Identify which cell holds the provided text, then report its [x, y] central coordinate. 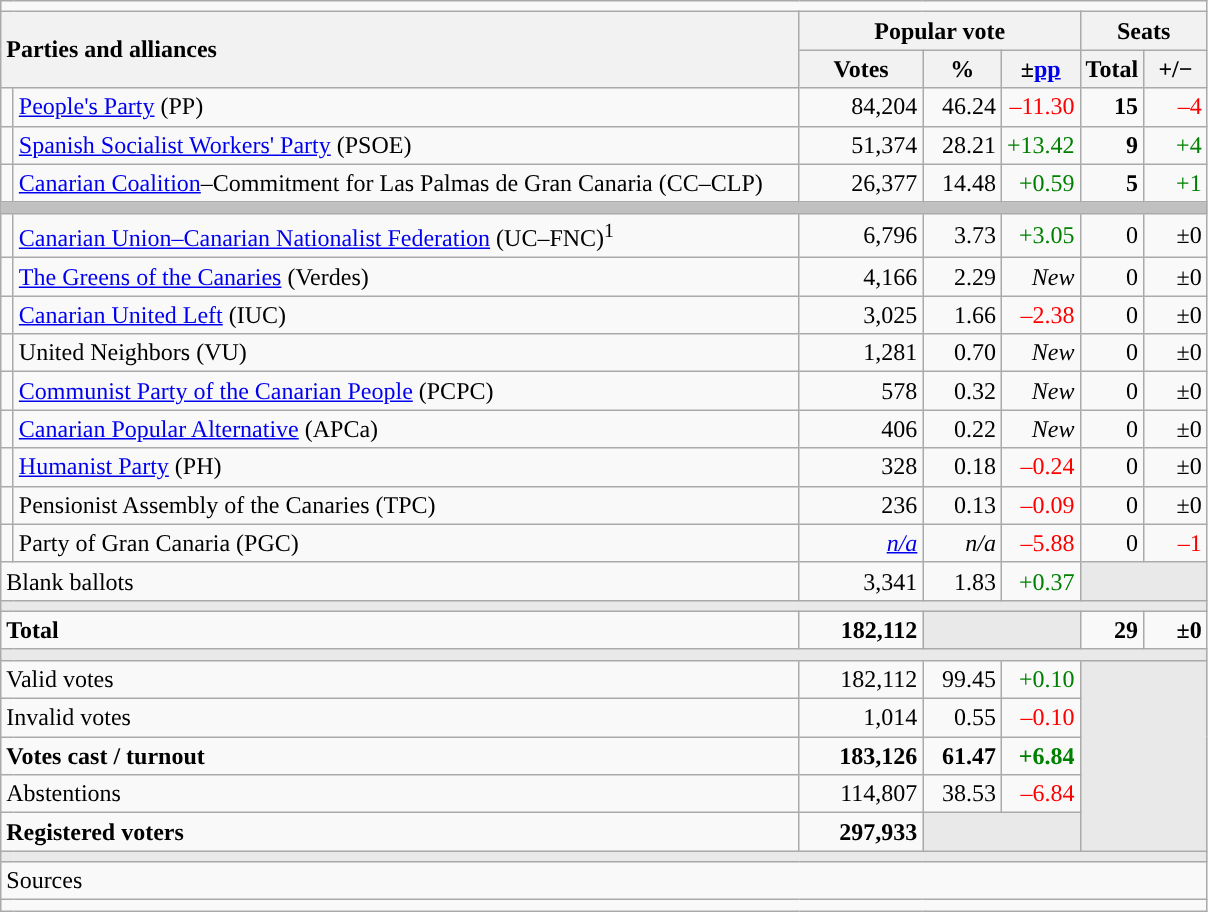
183,126 [861, 756]
Parties and alliances [400, 50]
9 [1112, 145]
Humanist Party (PH) [406, 467]
Communist Party of the Canarian People (PCPC) [406, 391]
0.70 [962, 353]
+1 [1176, 183]
Pensionist Assembly of the Canaries (TPC) [406, 505]
+4 [1176, 145]
–4 [1176, 107]
Abstentions [400, 794]
5 [1112, 183]
Votes cast / turnout [400, 756]
1.83 [962, 581]
–2.38 [1040, 315]
Popular vote [940, 31]
236 [861, 505]
4,166 [861, 277]
United Neighbors (VU) [406, 353]
–5.88 [1040, 543]
0.55 [962, 718]
–1 [1176, 543]
114,807 [861, 794]
6,796 [861, 236]
+0.10 [1040, 679]
3,025 [861, 315]
Seats [1144, 31]
Invalid votes [400, 718]
Canarian Coalition–Commitment for Las Palmas de Gran Canaria (CC–CLP) [406, 183]
Canarian Union–Canarian Nationalist Federation (UC–FNC)1 [406, 236]
26,377 [861, 183]
–0.10 [1040, 718]
328 [861, 467]
–0.24 [1040, 467]
1,014 [861, 718]
+0.37 [1040, 581]
406 [861, 429]
2.29 [962, 277]
14.48 [962, 183]
+/− [1176, 69]
61.47 [962, 756]
297,933 [861, 832]
578 [861, 391]
46.24 [962, 107]
+13.42 [1040, 145]
Party of Gran Canaria (PGC) [406, 543]
38.53 [962, 794]
Canarian Popular Alternative (APCa) [406, 429]
+3.05 [1040, 236]
–6.84 [1040, 794]
51,374 [861, 145]
–11.30 [1040, 107]
Valid votes [400, 679]
–0.09 [1040, 505]
84,204 [861, 107]
+6.84 [1040, 756]
Registered voters [400, 832]
99.45 [962, 679]
29 [1112, 630]
+0.59 [1040, 183]
The Greens of the Canaries (Verdes) [406, 277]
Blank ballots [400, 581]
28.21 [962, 145]
1.66 [962, 315]
People's Party (PP) [406, 107]
Votes [861, 69]
3,341 [861, 581]
% [962, 69]
0.32 [962, 391]
1,281 [861, 353]
Sources [604, 881]
15 [1112, 107]
0.22 [962, 429]
3.73 [962, 236]
0.13 [962, 505]
Spanish Socialist Workers' Party (PSOE) [406, 145]
Canarian United Left (IUC) [406, 315]
±pp [1040, 69]
0.18 [962, 467]
